Output the (X, Y) coordinate of the center of the cell containing the given text.  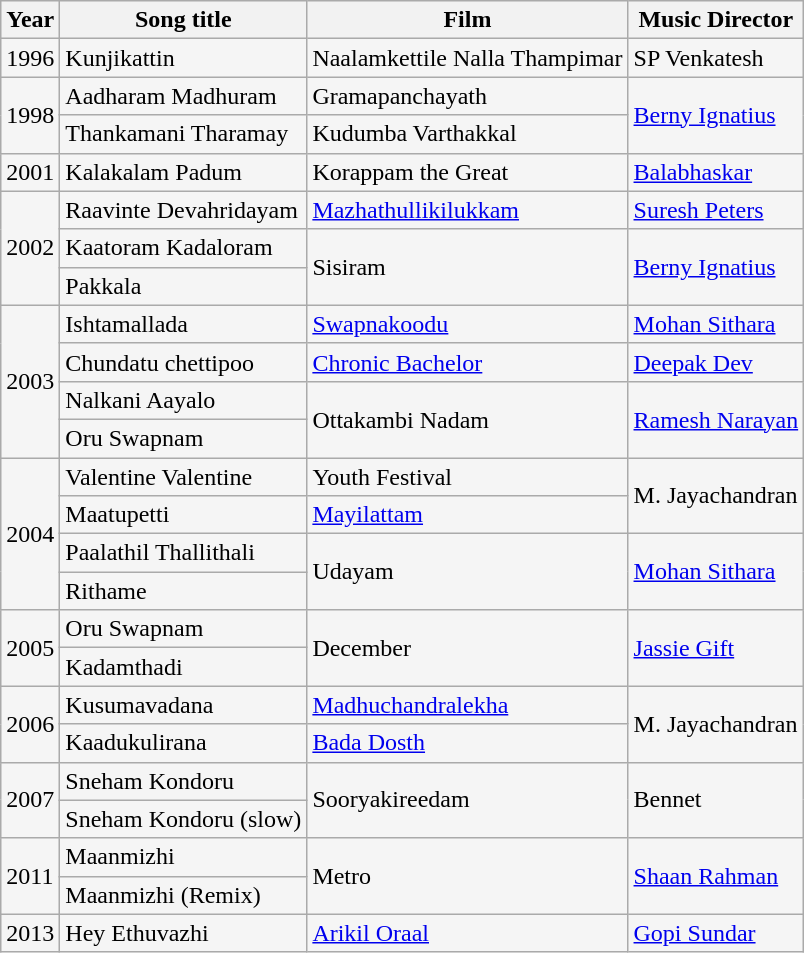
Paalathil Thallithali (184, 553)
Arikil Oraal (468, 933)
Metro (468, 876)
Bennet (716, 800)
Kudumba Varthakkal (468, 134)
Hey Ethuvazhi (184, 933)
2005 (30, 648)
2003 (30, 381)
Maatupetti (184, 515)
Aadharam Madhuram (184, 96)
December (468, 648)
Deepak Dev (716, 362)
Udayam (468, 572)
Thankamani Tharamay (184, 134)
1998 (30, 115)
Pakkala (184, 286)
2001 (30, 172)
SP Venkatesh (716, 58)
Korappam the Great (468, 172)
Kalakalam Padum (184, 172)
Sisiram (468, 267)
Bada Dosth (468, 743)
2013 (30, 933)
Rithame (184, 591)
Music Director (716, 20)
Sooryakireedam (468, 800)
Valentine Valentine (184, 477)
Ishtamallada (184, 324)
2011 (30, 876)
Youth Festival (468, 477)
Chronic Bachelor (468, 362)
Mayilattam (468, 515)
Shaan Rahman (716, 876)
Kunjikattin (184, 58)
Sneham Kondoru (slow) (184, 819)
2007 (30, 800)
2006 (30, 724)
Ramesh Narayan (716, 419)
Maanmizhi (184, 857)
Chundatu chettipoo (184, 362)
Song title (184, 20)
1996 (30, 58)
Kusumavadana (184, 705)
Year (30, 20)
Maanmizhi (Remix) (184, 895)
Suresh Peters (716, 210)
Mazhathullikilukkam (468, 210)
Ottakambi Nadam (468, 419)
Gramapanchayath (468, 96)
Swapnakoodu (468, 324)
Kaatoram Kadaloram (184, 248)
Kadamthadi (184, 667)
Madhuchandralekha (468, 705)
Jassie Gift (716, 648)
Balabhaskar (716, 172)
Kaadukulirana (184, 743)
2002 (30, 248)
2004 (30, 534)
Sneham Kondoru (184, 781)
Nalkani Aayalo (184, 400)
Gopi Sundar (716, 933)
Raavinte Devahridayam (184, 210)
Film (468, 20)
Naalamkettile Nalla Thampimar (468, 58)
